Provide the (x, y) coordinate of the cell's center where the given text is located.  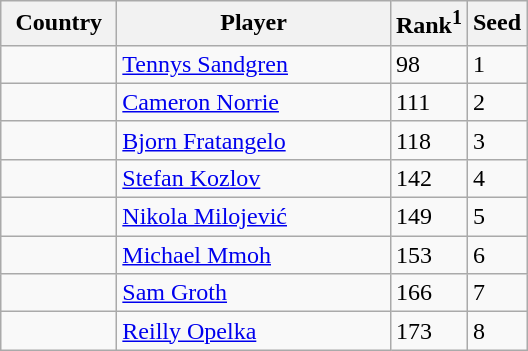
Seed (496, 24)
Cameron Norrie (254, 102)
Bjorn Fratangelo (254, 140)
Player (254, 24)
5 (496, 217)
8 (496, 331)
3 (496, 140)
Country (59, 24)
166 (428, 293)
Reilly Opelka (254, 331)
6 (496, 255)
111 (428, 102)
2 (496, 102)
118 (428, 140)
153 (428, 255)
Tennys Sandgren (254, 64)
149 (428, 217)
Stefan Kozlov (254, 178)
Sam Groth (254, 293)
142 (428, 178)
Michael Mmoh (254, 255)
Nikola Milojević (254, 217)
Rank1 (428, 24)
173 (428, 331)
7 (496, 293)
1 (496, 64)
98 (428, 64)
4 (496, 178)
